Find where the given text appears and provide that cell's center as [x, y] coordinate. 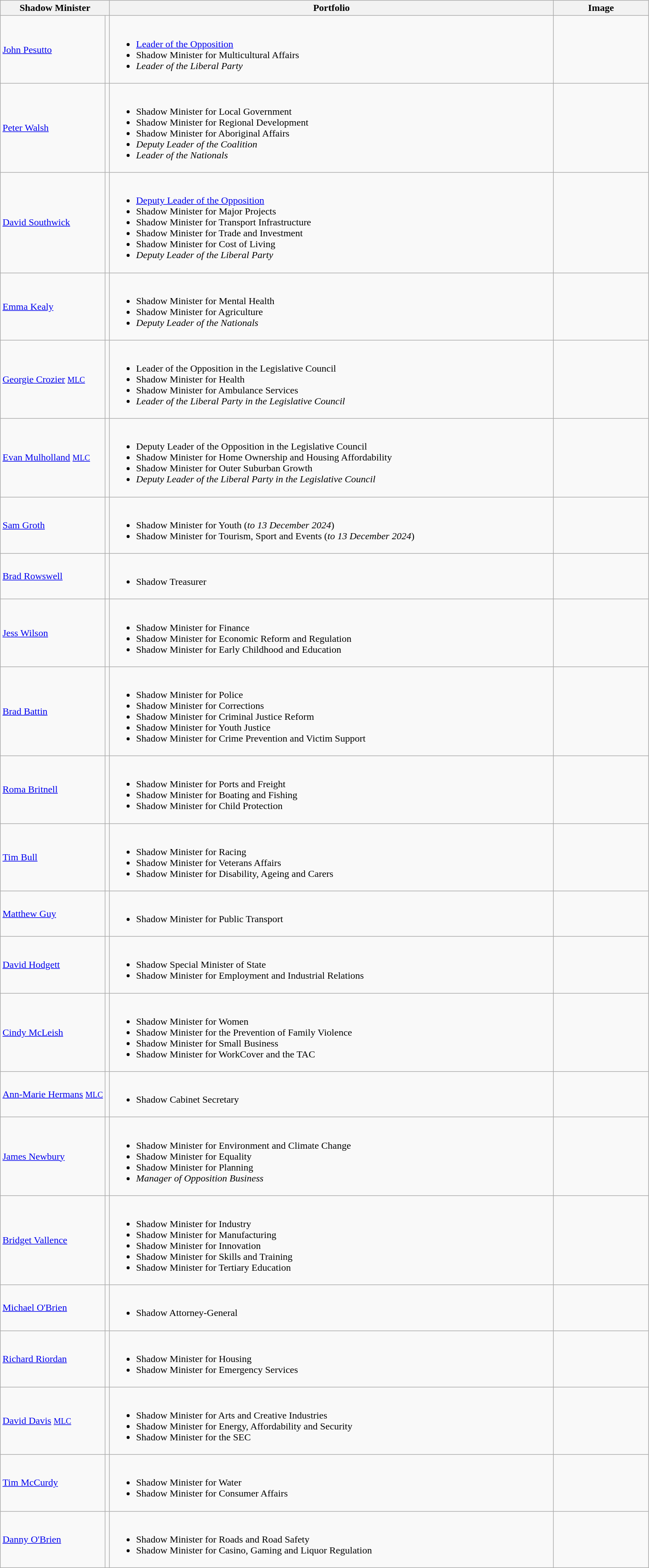
Jess Wilson [53, 633]
Tim Bull [53, 857]
Shadow Minister for Mental HealthShadow Minister for AgricultureDeputy Leader of the Nationals [331, 306]
Brad Rowswell [53, 576]
Michael O'Brien [53, 1308]
Shadow Minister for HousingShadow Minister for Emergency Services [331, 1359]
Shadow Treasurer [331, 576]
Shadow Minister for Public Transport [331, 914]
Danny O'Brien [53, 1539]
Shadow Special Minister of StateShadow Minister for Employment and Industrial Relations [331, 965]
Georgie Crozier MLC [53, 379]
Shadow Minister for Youth (to 13 December 2024)Shadow Minister for Tourism, Sport and Events (to 13 December 2024) [331, 525]
Shadow Minister for Roads and Road SafetyShadow Minister for Casino, Gaming and Liquor Regulation [331, 1539]
Shadow Minister for WaterShadow Minister for Consumer Affairs [331, 1483]
Emma Kealy [53, 306]
Shadow Minister for RacingShadow Minister for Veterans AffairsShadow Minister for Disability, Ageing and Carers [331, 857]
Matthew Guy [53, 914]
David Hodgett [53, 965]
Leader of the OppositionShadow Minister for Multicultural AffairsLeader of the Liberal Party [331, 49]
David Davis MLC [53, 1421]
Shadow Minister for Environment and Climate ChangeShadow Minister for EqualityShadow Minister for PlanningManager of Opposition Business [331, 1156]
Shadow Minister for FinanceShadow Minister for Economic Reform and RegulationShadow Minister for Early Childhood and Education [331, 633]
Cindy McLeish [53, 1032]
Evan Mulholland MLC [53, 458]
John Pesutto [53, 49]
David Southwick [53, 223]
Shadow Minister for Ports and FreightShadow Minister for Boating and FishingShadow Minister for Child Protection [331, 789]
Roma Britnell [53, 789]
Shadow Minister for Arts and Creative IndustriesShadow Minister for Energy, Affordability and SecurityShadow Minister for the SEC [331, 1421]
Portfolio [331, 8]
Shadow Minister [55, 8]
Bridget Vallence [53, 1240]
Sam Groth [53, 525]
Tim McCurdy [53, 1483]
Shadow Attorney-General [331, 1308]
Ann-Marie Hermans MLC [53, 1095]
Peter Walsh [53, 128]
Shadow Cabinet Secretary [331, 1095]
Richard Riordan [53, 1359]
Image [601, 8]
James Newbury [53, 1156]
Brad Battin [53, 711]
